Return the [x, y] coordinate for the center point of the cell that contains the specified text.  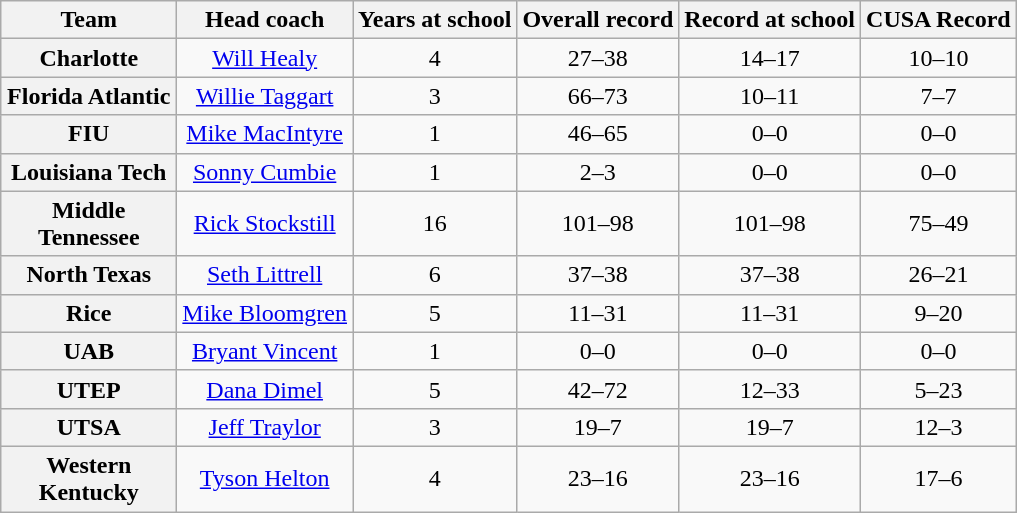
27–38 [598, 58]
2–3 [598, 172]
UTEP [89, 389]
12–3 [939, 427]
14–17 [770, 58]
Rice [89, 313]
5–23 [939, 389]
75–49 [939, 224]
17–6 [939, 478]
Florida Atlantic [89, 96]
Overall record [598, 20]
Tyson Helton [265, 478]
Will Healy [265, 58]
North Texas [89, 275]
Western Kentucky [89, 478]
Seth Littrell [265, 275]
9–20 [939, 313]
Years at school [435, 20]
Louisiana Tech [89, 172]
UAB [89, 351]
Middle Tennessee [89, 224]
42–72 [598, 389]
10–11 [770, 96]
FIU [89, 134]
16 [435, 224]
CUSA Record [939, 20]
Mike Bloomgren [265, 313]
Bryant Vincent [265, 351]
12–33 [770, 389]
6 [435, 275]
Rick Stockstill [265, 224]
Willie Taggart [265, 96]
10–10 [939, 58]
UTSA [89, 427]
26–21 [939, 275]
Head coach [265, 20]
Team [89, 20]
66–73 [598, 96]
Sonny Cumbie [265, 172]
Mike MacIntyre [265, 134]
Jeff Traylor [265, 427]
Charlotte [89, 58]
Record at school [770, 20]
Dana Dimel [265, 389]
46–65 [598, 134]
7–7 [939, 96]
